Capture the cell that displays the provided text and extract its [x, y] central coordinate. 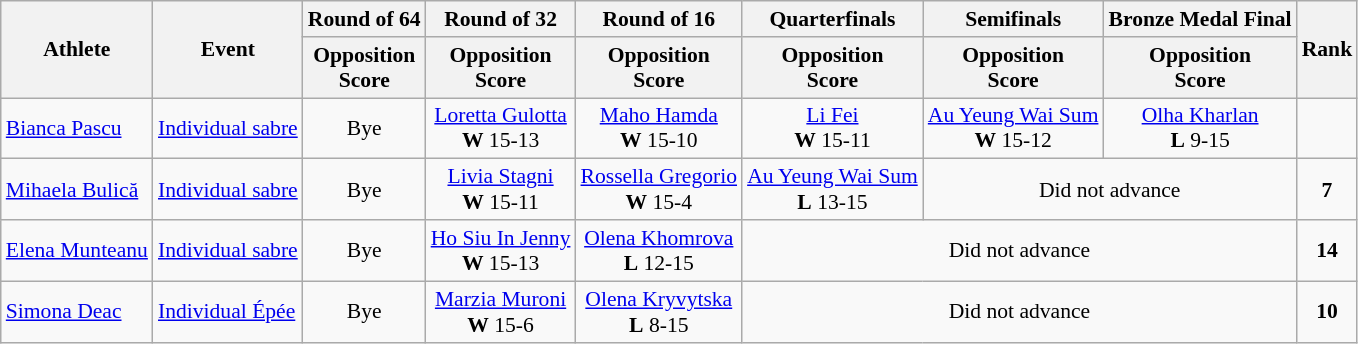
Quarterfinals [832, 19]
Au Yeung Wai SumW 15-12 [1014, 128]
Rank [1328, 50]
Simona Deac [77, 312]
Li FeiW 15-11 [832, 128]
Round of 64 [364, 19]
Maho HamdaW 15-10 [658, 128]
Bianca Pascu [77, 128]
Event [228, 50]
14 [1328, 250]
Round of 16 [658, 19]
Bronze Medal Final [1200, 19]
Round of 32 [501, 19]
Olha KharlanL 9-15 [1200, 128]
Livia StagniW 15-11 [501, 190]
Athlete [77, 50]
7 [1328, 190]
Individual Épée [228, 312]
Mihaela Bulică [77, 190]
Rossella GregorioW 15-4 [658, 190]
Olena KhomrovaL 12-15 [658, 250]
Semifinals [1014, 19]
Ho Siu In JennyW 15-13 [501, 250]
Olena KryvytskaL 8-15 [658, 312]
10 [1328, 312]
Au Yeung Wai SumL 13-15 [832, 190]
Elena Munteanu [77, 250]
Marzia MuroniW 15-6 [501, 312]
Loretta GulottaW 15-13 [501, 128]
